Capture the cell that displays the provided text and extract its [X, Y] central coordinate. 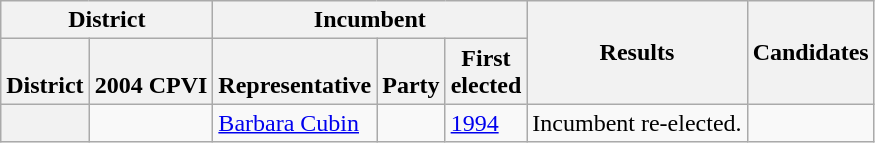
Incumbent re-elected. [637, 123]
Candidates [810, 52]
1994 [486, 123]
Incumbent [370, 20]
Representative [295, 72]
Firstelected [486, 72]
Party [411, 72]
Results [637, 52]
Barbara Cubin [295, 123]
2004 CPVI [151, 72]
